Pinpoint the cell where the given text exists, returning its (x, y) midpoint coordinate. 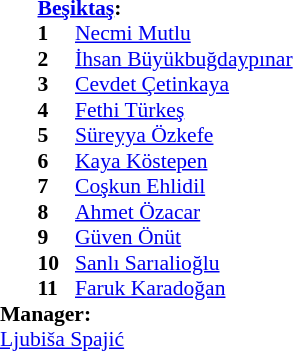
4 (57, 110)
7 (57, 187)
11 (57, 289)
3 (57, 85)
10 (57, 263)
1 (57, 33)
Manager: (146, 314)
Cevdet Çetinkaya (184, 85)
8 (57, 212)
Faruk Karadoğan (184, 289)
Necmi Mutlu (184, 33)
Kaya Köstepen (184, 161)
Güven Önüt (184, 237)
Ahmet Özacar (184, 212)
2 (57, 59)
Coşkun Ehlidil (184, 187)
6 (57, 161)
Sanlı Sarıalioğlu (184, 263)
Süreyya Özkefe (184, 135)
İhsan Büyükbuğdaypınar (184, 59)
5 (57, 135)
Fethi Türkeş (184, 110)
9 (57, 237)
